For the text-containing cell, return its midpoint in (X, Y) coordinate format. 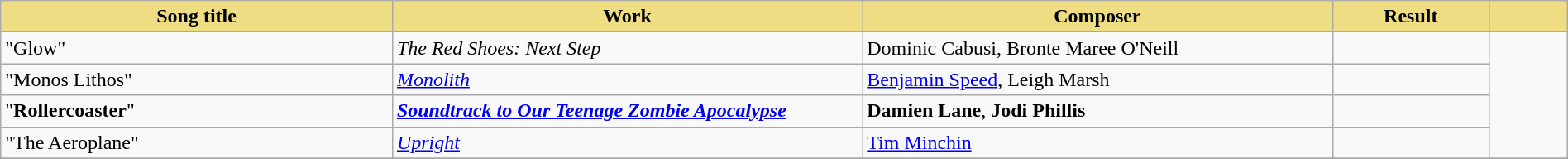
Result (1411, 17)
Monolith (627, 79)
"Monos Lithos" (197, 79)
Dominic Cabusi, Bronte Maree O'Neill (1097, 48)
"Glow" (197, 48)
Upright (627, 142)
Work (627, 17)
Damien Lane, Jodi Phillis (1097, 111)
"The Aeroplane" (197, 142)
Benjamin Speed, Leigh Marsh (1097, 79)
Tim Minchin (1097, 142)
"Rollercoaster" (197, 111)
The Red Shoes: Next Step (627, 48)
Soundtrack to Our Teenage Zombie Apocalypse (627, 111)
Composer (1097, 17)
Song title (197, 17)
